Determine the (X, Y) coordinate at the center of the cell enclosing the given text.  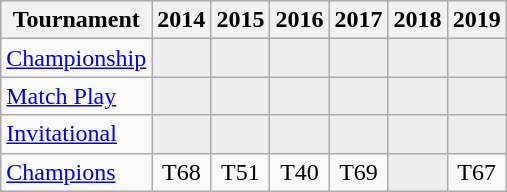
2017 (358, 20)
2016 (300, 20)
Tournament (76, 20)
2014 (182, 20)
2015 (240, 20)
2019 (476, 20)
Match Play (76, 96)
T67 (476, 172)
T69 (358, 172)
T68 (182, 172)
2018 (418, 20)
Championship (76, 58)
T51 (240, 172)
Invitational (76, 134)
Champions (76, 172)
T40 (300, 172)
